Pinpoint the cell where the given text exists, returning its [x, y] midpoint coordinate. 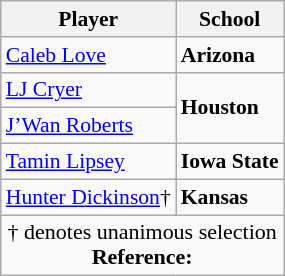
Player [88, 19]
† denotes unanimous selectionReference: [142, 246]
LJ Cryer [88, 90]
Iowa State [230, 162]
Kansas [230, 197]
Caleb Love [88, 55]
Arizona [230, 55]
Houston [230, 108]
J’Wan Roberts [88, 126]
Hunter Dickinson† [88, 197]
School [230, 19]
Tamin Lipsey [88, 162]
